Determine the (x, y) coordinate at the center of the cell enclosing the given text.  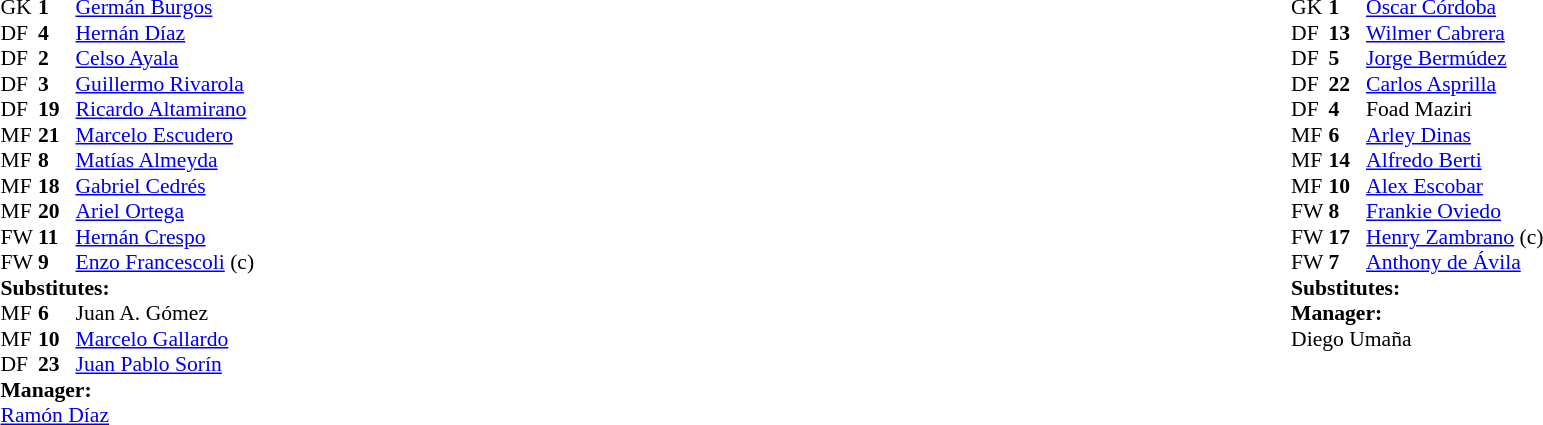
Frankie Oviedo (1454, 211)
13 (1348, 33)
Alfredo Berti (1454, 161)
3 (57, 84)
Jorge Bermúdez (1454, 59)
2 (57, 59)
Marcelo Gallardo (166, 339)
Diego Umaña (1417, 339)
Marcelo Escudero (166, 135)
18 (57, 186)
Celso Ayala (166, 59)
11 (57, 237)
Juan A. Gómez (166, 313)
19 (57, 109)
21 (57, 135)
Ricardo Altamirano (166, 109)
Gabriel Cedrés (166, 186)
Henry Zambrano (c) (1454, 237)
23 (57, 365)
17 (1348, 237)
Foad Maziri (1454, 109)
Alex Escobar (1454, 186)
Matías Almeyda (166, 161)
Ariel Ortega (166, 211)
Guillermo Rivarola (166, 84)
Juan Pablo Sorín (166, 365)
Anthony de Ávila (1454, 263)
9 (57, 263)
Hernán Crespo (166, 237)
Wilmer Cabrera (1454, 33)
Carlos Asprilla (1454, 84)
14 (1348, 161)
Enzo Francescoli (c) (166, 263)
20 (57, 211)
Hernán Díaz (166, 33)
22 (1348, 84)
5 (1348, 59)
7 (1348, 263)
Arley Dinas (1454, 135)
